Identify which cell holds the provided text, then report its [X, Y] central coordinate. 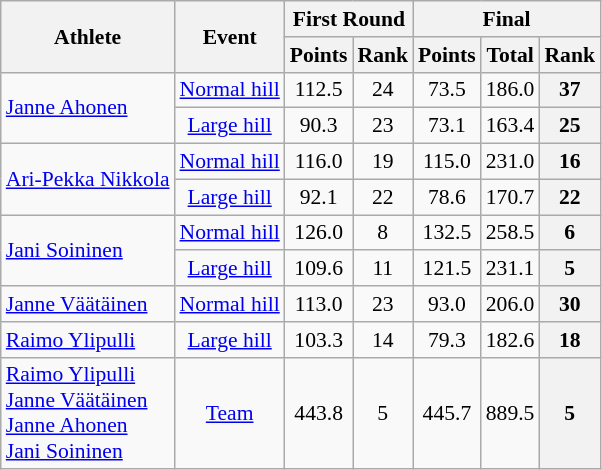
Raimo Ylipulli [88, 340]
25 [570, 126]
90.3 [319, 126]
121.5 [447, 269]
Ari-Pekka Nikkola [88, 180]
18 [570, 340]
182.6 [510, 340]
258.5 [510, 233]
163.4 [510, 126]
30 [570, 304]
6 [570, 233]
19 [382, 162]
24 [382, 90]
Janne Ahonen [88, 108]
16 [570, 162]
73.5 [447, 90]
Total [510, 55]
Jani Soininen [88, 250]
Janne Väätäinen [88, 304]
443.8 [319, 413]
109.6 [319, 269]
231.0 [510, 162]
112.5 [319, 90]
889.5 [510, 413]
37 [570, 90]
445.7 [447, 413]
78.6 [447, 197]
206.0 [510, 304]
Raimo YlipulliJanne VäätäinenJanne AhonenJani Soininen [88, 413]
Event [230, 36]
First Round [349, 19]
103.3 [319, 340]
73.1 [447, 126]
186.0 [510, 90]
116.0 [319, 162]
79.3 [447, 340]
115.0 [447, 162]
126.0 [319, 233]
170.7 [510, 197]
132.5 [447, 233]
Final [506, 19]
Athlete [88, 36]
14 [382, 340]
93.0 [447, 304]
11 [382, 269]
231.1 [510, 269]
113.0 [319, 304]
Team [230, 413]
8 [382, 233]
92.1 [319, 197]
